From the cell containing the given text, extract its center point as (x, y) coordinate. 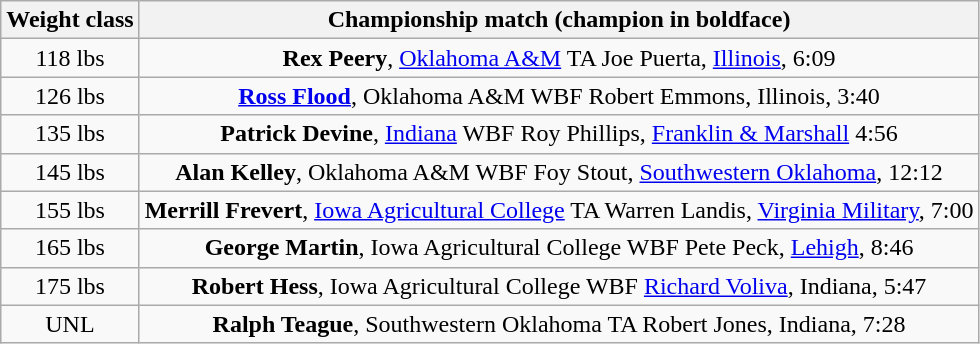
135 lbs (70, 134)
Rex Peery, Oklahoma A&M TA Joe Puerta, Illinois, 6:09 (559, 58)
Robert Hess, Iowa Agricultural College WBF Richard Voliva, Indiana, 5:47 (559, 286)
Patrick Devine, Indiana WBF Roy Phillips, Franklin & Marshall 4:56 (559, 134)
Alan Kelley, Oklahoma A&M WBF Foy Stout, Southwestern Oklahoma, 12:12 (559, 172)
Merrill Frevert, Iowa Agricultural College TA Warren Landis, Virginia Military, 7:00 (559, 210)
Ralph Teague, Southwestern Oklahoma TA Robert Jones, Indiana, 7:28 (559, 324)
175 lbs (70, 286)
George Martin, Iowa Agricultural College WBF Pete Peck, Lehigh, 8:46 (559, 248)
118 lbs (70, 58)
UNL (70, 324)
155 lbs (70, 210)
126 lbs (70, 96)
145 lbs (70, 172)
Ross Flood, Oklahoma A&M WBF Robert Emmons, Illinois, 3:40 (559, 96)
Weight class (70, 20)
Championship match (champion in boldface) (559, 20)
165 lbs (70, 248)
